Detect which cell encompasses the target text, then output its [x, y] center coordinate. 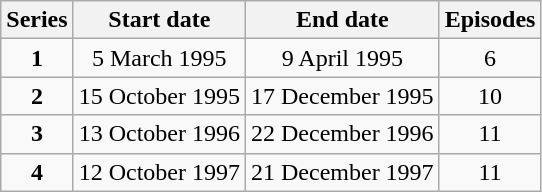
2 [37, 96]
15 October 1995 [159, 96]
13 October 1996 [159, 134]
4 [37, 172]
17 December 1995 [342, 96]
9 April 1995 [342, 58]
End date [342, 20]
12 October 1997 [159, 172]
5 March 1995 [159, 58]
Episodes [490, 20]
6 [490, 58]
3 [37, 134]
1 [37, 58]
21 December 1997 [342, 172]
22 December 1996 [342, 134]
Series [37, 20]
10 [490, 96]
Start date [159, 20]
